Locate the cell with the specified text and output its (x, y) center coordinate. 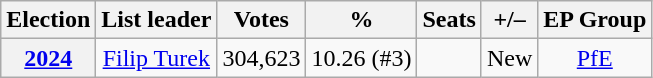
Election (48, 20)
% (362, 20)
List leader (156, 20)
EP Group (595, 20)
304,623 (262, 58)
Seats (449, 20)
2024 (48, 58)
New (509, 58)
+/– (509, 20)
PfE (595, 58)
Votes (262, 20)
10.26 (#3) (362, 58)
Filip Turek (156, 58)
